Return [x, y] of the center of cell containing provided text 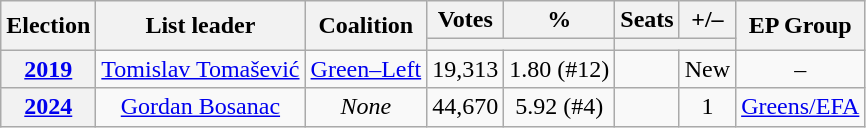
Green–Left [366, 69]
Tomislav Tomašević [200, 69]
Greens/EFA [800, 107]
– [800, 69]
Gordan Bosanac [200, 107]
2019 [48, 69]
None [366, 107]
5.92 (#4) [560, 107]
44,670 [466, 107]
EP Group [800, 26]
Election [48, 26]
+/– [707, 20]
Votes [466, 20]
Coalition [366, 26]
Seats [647, 20]
1 [707, 107]
1.80 (#12) [560, 69]
List leader [200, 26]
19,313 [466, 69]
New [707, 69]
2024 [48, 107]
% [560, 20]
